From the cell containing the given text, extract its center point as [x, y] coordinate. 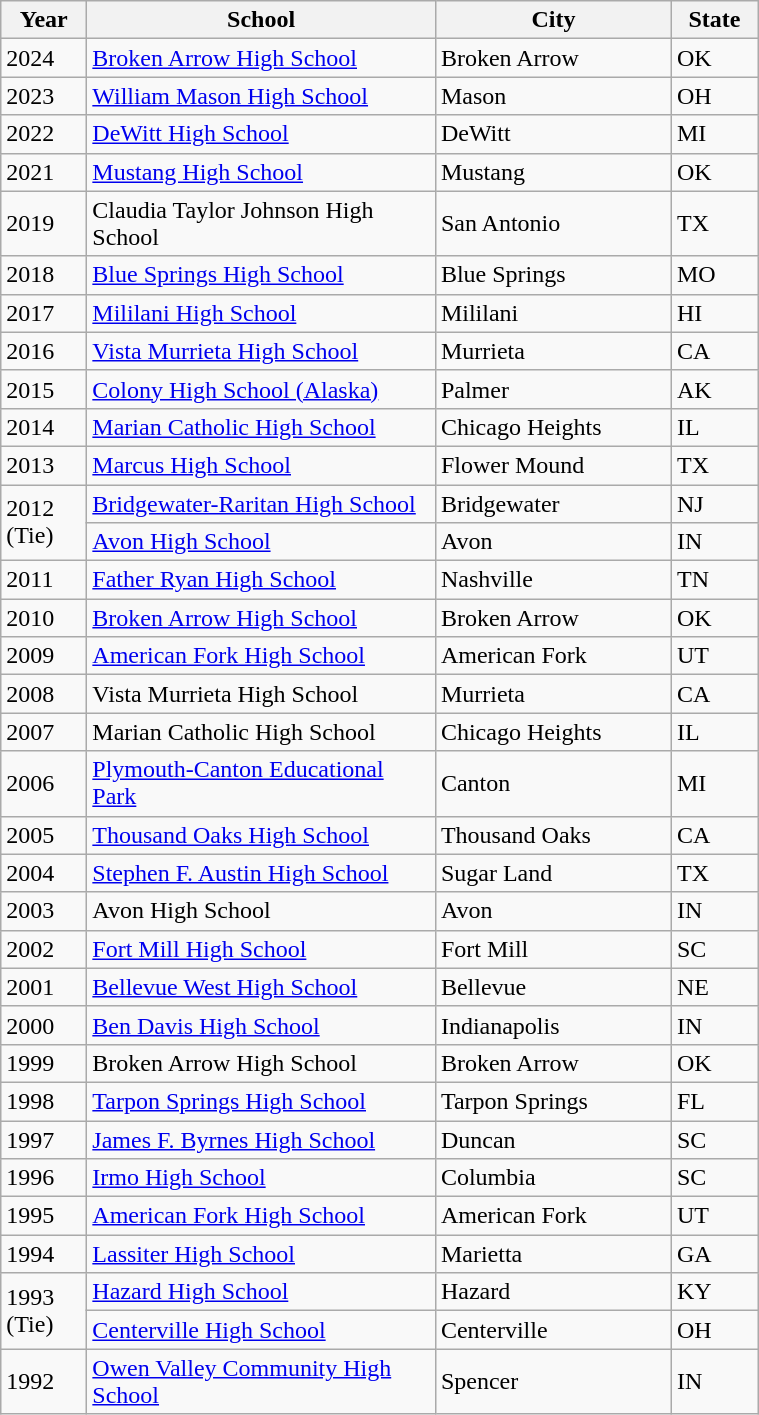
Bellevue [553, 987]
2014 [44, 427]
2007 [44, 732]
San Antonio [553, 224]
Sugar Land [553, 873]
GA [714, 1254]
William Mason High School [262, 96]
Claudia Taylor Johnson High School [262, 224]
2019 [44, 224]
Stephen F. Austin High School [262, 873]
Centerville [553, 1330]
MO [714, 275]
FL [714, 1101]
Palmer [553, 389]
2006 [44, 784]
1996 [44, 1178]
Canton [553, 784]
2008 [44, 694]
Hazard High School [262, 1292]
NE [714, 987]
Tarpon Springs High School [262, 1101]
Mustang High School [262, 172]
School [262, 20]
2002 [44, 949]
DeWitt [553, 134]
2022 [44, 134]
State [714, 20]
Father Ryan High School [262, 580]
1994 [44, 1254]
1992 [44, 1382]
Columbia [553, 1178]
DeWitt High School [262, 134]
1995 [44, 1216]
Mason [553, 96]
Hazard [553, 1292]
1997 [44, 1139]
Blue Springs High School [262, 275]
Plymouth-Canton Educational Park [262, 784]
Duncan [553, 1139]
1999 [44, 1063]
2015 [44, 389]
Irmo High School [262, 1178]
Owen Valley Community High School [262, 1382]
Bridgewater [553, 503]
2011 [44, 580]
Spencer [553, 1382]
Lassiter High School [262, 1254]
2000 [44, 1025]
2004 [44, 873]
Nashville [553, 580]
Marcus High School [262, 465]
1998 [44, 1101]
HI [714, 313]
2024 [44, 58]
Centerville High School [262, 1330]
2009 [44, 656]
Marietta [553, 1254]
2005 [44, 835]
2003 [44, 911]
2010 [44, 618]
Thousand Oaks High School [262, 835]
AK [714, 389]
Colony High School (Alaska) [262, 389]
Mustang [553, 172]
TN [714, 580]
NJ [714, 503]
Ben Davis High School [262, 1025]
KY [714, 1292]
2023 [44, 96]
James F. Byrnes High School [262, 1139]
2018 [44, 275]
2013 [44, 465]
2012 (Tie) [44, 522]
City [553, 20]
Bridgewater-Raritan High School [262, 503]
2021 [44, 172]
2001 [44, 987]
Mililani [553, 313]
Bellevue West High School [262, 987]
Thousand Oaks [553, 835]
Flower Mound [553, 465]
Mililani High School [262, 313]
Fort Mill [553, 949]
1993 (Tie) [44, 1311]
Indianapolis [553, 1025]
2017 [44, 313]
Fort Mill High School [262, 949]
Tarpon Springs [553, 1101]
2016 [44, 351]
Blue Springs [553, 275]
Year [44, 20]
